Determine the [x, y] coordinate at the center of the cell enclosing the given text.  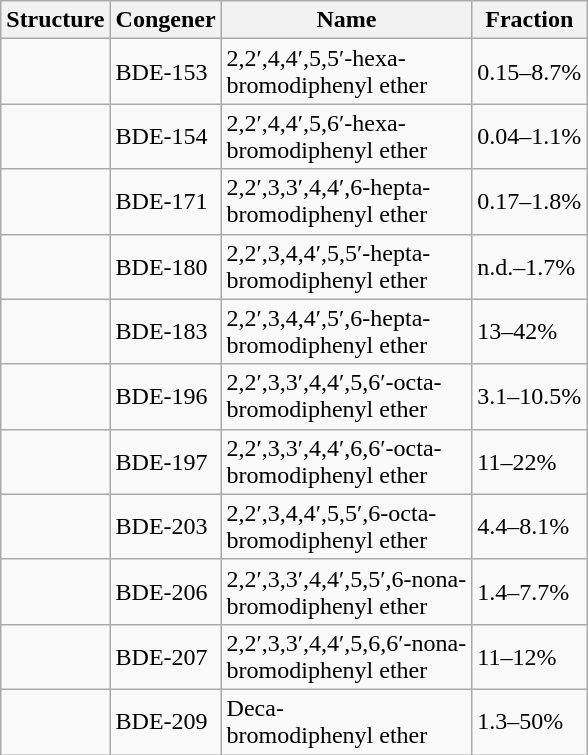
BDE-153 [166, 72]
11–12% [530, 656]
0.17–1.8% [530, 202]
Structure [56, 20]
2,2′,3,3′,4,4′,5,6′-octa-bromodiphenyl ether [346, 396]
3.1–10.5% [530, 396]
0.15–8.7% [530, 72]
2,2′,3,3′,4,4′,6,6′-octa-bromodiphenyl ether [346, 462]
0.04–1.1% [530, 136]
BDE-171 [166, 202]
BDE-196 [166, 396]
Name [346, 20]
Fraction [530, 20]
Deca-bromodiphenyl ether [346, 722]
2,2′,4,4′,5,5′-hexa-bromodiphenyl ether [346, 72]
BDE-206 [166, 592]
BDE-183 [166, 332]
BDE-207 [166, 656]
13–42% [530, 332]
2,2′,3,3′,4,4′,5,5′,6-nona-bromodiphenyl ether [346, 592]
2,2′,3,4,4′,5′,6-hepta-bromodiphenyl ether [346, 332]
2,2′,4,4′,5,6′-hexa-bromodiphenyl ether [346, 136]
2,2′,3,4,4′,5,5′-hepta-bromodiphenyl ether [346, 266]
2,2′,3,3′,4,4′,5,6,6′-nona-bromodiphenyl ether [346, 656]
BDE-154 [166, 136]
4.4–8.1% [530, 526]
n.d.–1.7% [530, 266]
BDE-180 [166, 266]
1.4–7.7% [530, 592]
Congener [166, 20]
BDE-197 [166, 462]
BDE-203 [166, 526]
1.3–50% [530, 722]
2,2′,3,3′,4,4′,6-hepta-bromodiphenyl ether [346, 202]
2,2′,3,4,4′,5,5′,6-octa-bromodiphenyl ether [346, 526]
BDE-209 [166, 722]
11–22% [530, 462]
